Scan for the cell matching the given text and deliver its (x, y) coordinate at center. 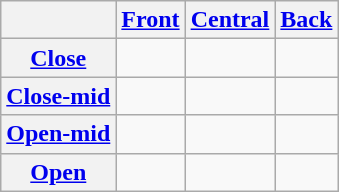
Open (58, 172)
Open-mid (58, 134)
Front (150, 20)
Close-mid (58, 96)
Central (230, 20)
Back (306, 20)
Close (58, 58)
